For the text-containing cell, return its midpoint in (X, Y) coordinate format. 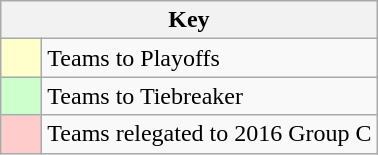
Teams to Tiebreaker (210, 96)
Key (189, 20)
Teams to Playoffs (210, 58)
Teams relegated to 2016 Group C (210, 134)
